Return the (X, Y) coordinate for the center point of the cell that contains the specified text.  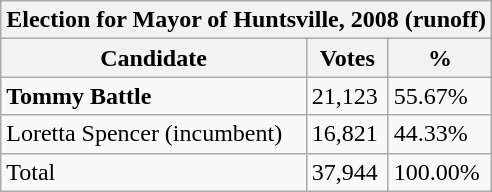
21,123 (347, 96)
Election for Mayor of Huntsville, 2008 (runoff) (246, 20)
100.00% (440, 172)
55.67% (440, 96)
Candidate (154, 58)
44.33% (440, 134)
Total (154, 172)
Votes (347, 58)
% (440, 58)
Tommy Battle (154, 96)
Loretta Spencer (incumbent) (154, 134)
16,821 (347, 134)
37,944 (347, 172)
